Detect which cell encompasses the target text, then output its (x, y) center coordinate. 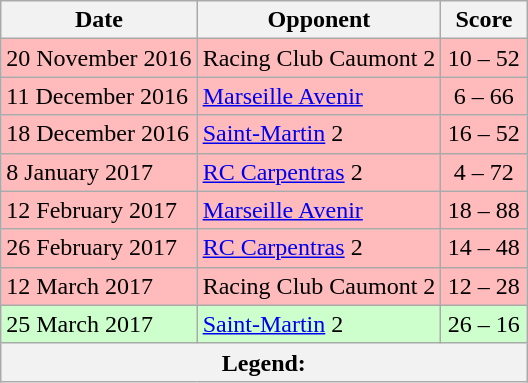
Date (99, 20)
20 November 2016 (99, 58)
12 – 28 (484, 286)
25 March 2017 (99, 324)
Legend: (264, 362)
26 February 2017 (99, 248)
4 – 72 (484, 172)
18 – 88 (484, 210)
14 – 48 (484, 248)
Score (484, 20)
12 March 2017 (99, 286)
Opponent (319, 20)
26 – 16 (484, 324)
11 December 2016 (99, 96)
10 – 52 (484, 58)
16 – 52 (484, 134)
6 – 66 (484, 96)
8 January 2017 (99, 172)
18 December 2016 (99, 134)
12 February 2017 (99, 210)
